Locate the cell with the specified text and output its [x, y] center coordinate. 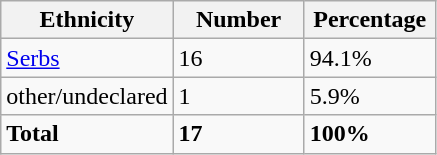
94.1% [370, 58]
Number [238, 20]
100% [370, 134]
Percentage [370, 20]
other/undeclared [87, 96]
Serbs [87, 58]
1 [238, 96]
Ethnicity [87, 20]
Total [87, 134]
16 [238, 58]
5.9% [370, 96]
17 [238, 134]
